Extract the [x, y] coordinate from the center of the cell holding the provided text.  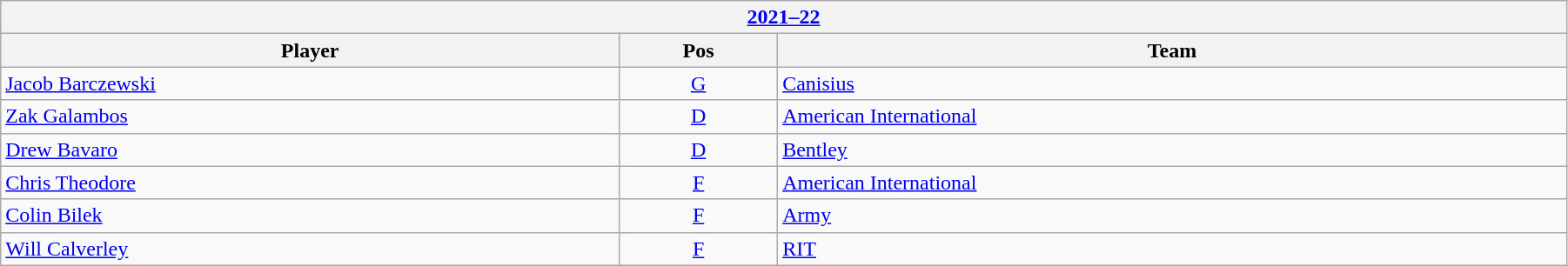
Zak Galambos [310, 116]
Jacob Barczewski [310, 83]
Chris Theodore [310, 183]
Canisius [1173, 83]
Army [1173, 216]
RIT [1173, 249]
Will Calverley [310, 249]
Pos [699, 50]
Player [310, 50]
2021–22 [784, 17]
G [699, 83]
Team [1173, 50]
Drew Bavaro [310, 150]
Colin Bilek [310, 216]
Bentley [1173, 150]
